Provide the [x, y] coordinate of the cell's center where the given text is located.  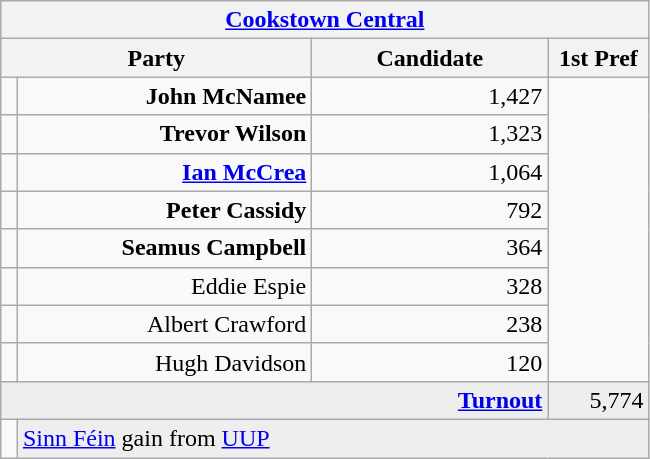
Trevor Wilson [164, 134]
1,064 [430, 172]
Sinn Féin gain from UUP [333, 438]
328 [430, 286]
5,774 [598, 400]
Eddie Espie [164, 286]
Candidate [430, 58]
Hugh Davidson [164, 362]
792 [430, 210]
Turnout [274, 400]
Seamus Campbell [164, 248]
Peter Cassidy [164, 210]
Cookstown Central [325, 20]
Albert Crawford [164, 324]
1,427 [430, 96]
1,323 [430, 134]
120 [430, 362]
John McNamee [164, 96]
238 [430, 324]
Party [156, 58]
Ian McCrea [164, 172]
1st Pref [598, 58]
364 [430, 248]
